Pinpoint the cell where the given text exists, returning its (x, y) midpoint coordinate. 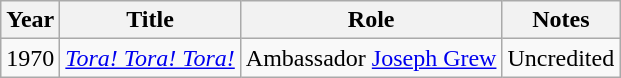
1970 (30, 58)
Notes (561, 20)
Tora! Tora! Tora! (150, 58)
Uncredited (561, 58)
Role (371, 20)
Ambassador Joseph Grew (371, 58)
Year (30, 20)
Title (150, 20)
